Identify which cell holds the provided text, then report its (x, y) central coordinate. 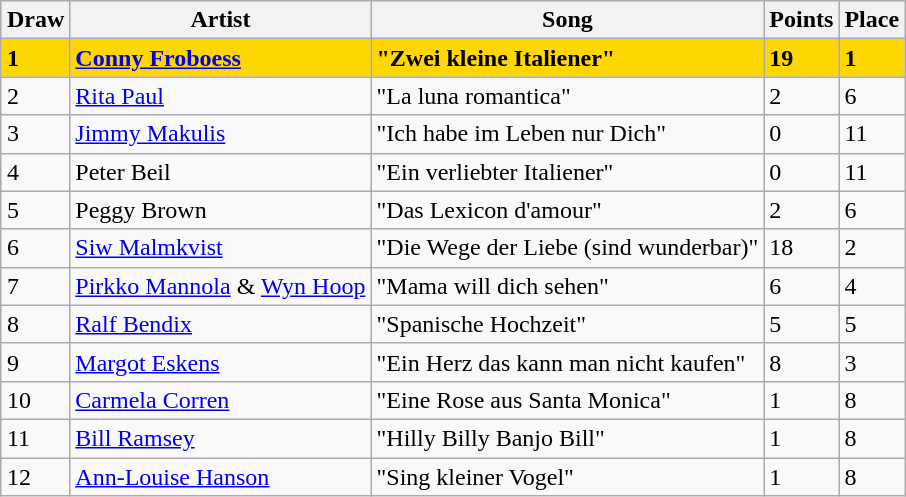
"Ein verliebter Italiener" (568, 172)
Points (802, 20)
Peggy Brown (220, 210)
"Spanische Hochzeit" (568, 324)
7 (35, 286)
"Das Lexicon d'amour" (568, 210)
Bill Ramsey (220, 438)
"Hilly Billy Banjo Bill" (568, 438)
"Ein Herz das kann man nicht kaufen" (568, 362)
12 (35, 477)
Rita Paul (220, 96)
Place (872, 20)
Pirkko Mannola & Wyn Hoop (220, 286)
Ralf Bendix (220, 324)
"La luna romantica" (568, 96)
Carmela Corren (220, 400)
"Die Wege der Liebe (sind wunderbar)" (568, 248)
Margot Eskens (220, 362)
19 (802, 58)
Ann-Louise Hanson (220, 477)
10 (35, 400)
"Mama will dich sehen" (568, 286)
"Zwei kleine Italiener" (568, 58)
9 (35, 362)
"Sing kleiner Vogel" (568, 477)
"Ich habe im Leben nur Dich" (568, 134)
Song (568, 20)
Artist (220, 20)
Conny Froboess (220, 58)
"Eine Rose aus Santa Monica" (568, 400)
18 (802, 248)
Siw Malmkvist (220, 248)
Jimmy Makulis (220, 134)
Draw (35, 20)
Peter Beil (220, 172)
